Locate the cell with the specified text and output its [x, y] center coordinate. 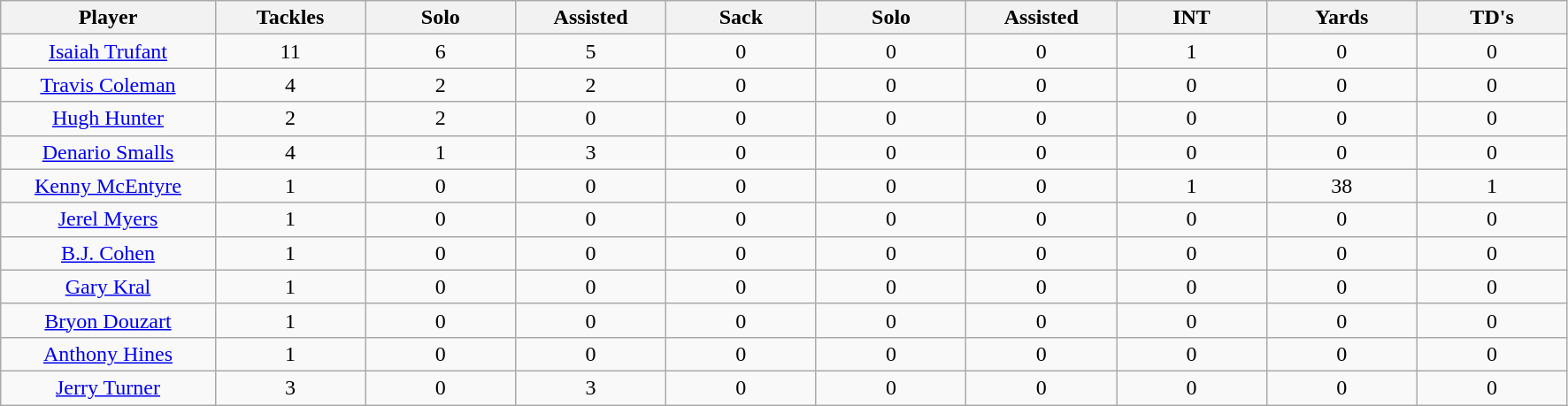
Bryon Douzart [108, 320]
TD's [1492, 18]
11 [290, 51]
Jerel Myers [108, 219]
5 [591, 51]
Player [108, 18]
Denario Smalls [108, 152]
Gary Kral [108, 287]
Isaiah Trufant [108, 51]
B.J. Cohen [108, 253]
Kenny McEntyre [108, 186]
Yards [1341, 18]
Sack [741, 18]
Tackles [290, 18]
Jerry Turner [108, 387]
6 [441, 51]
Hugh Hunter [108, 119]
Travis Coleman [108, 85]
Anthony Hines [108, 354]
INT [1192, 18]
38 [1341, 186]
